Pinpoint the cell where the given text exists, returning its [X, Y] midpoint coordinate. 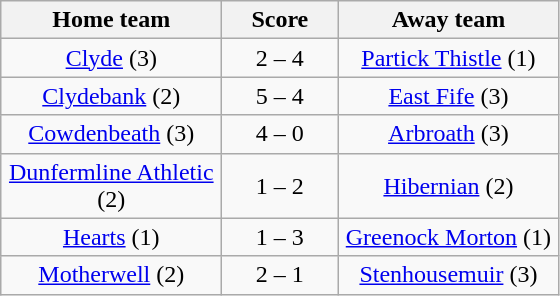
Clydebank (2) [112, 96]
1 – 3 [280, 237]
5 – 4 [280, 96]
Stenhousemuir (3) [448, 275]
Hearts (1) [112, 237]
Greenock Morton (1) [448, 237]
Cowdenbeath (3) [112, 134]
Arbroath (3) [448, 134]
Dunfermline Athletic (2) [112, 186]
Score [280, 20]
Motherwell (2) [112, 275]
Away team [448, 20]
Home team [112, 20]
East Fife (3) [448, 96]
2 – 1 [280, 275]
Partick Thistle (1) [448, 58]
2 – 4 [280, 58]
1 – 2 [280, 186]
Clyde (3) [112, 58]
Hibernian (2) [448, 186]
4 – 0 [280, 134]
